Find where the given text appears and provide that cell's center as (X, Y) coordinate. 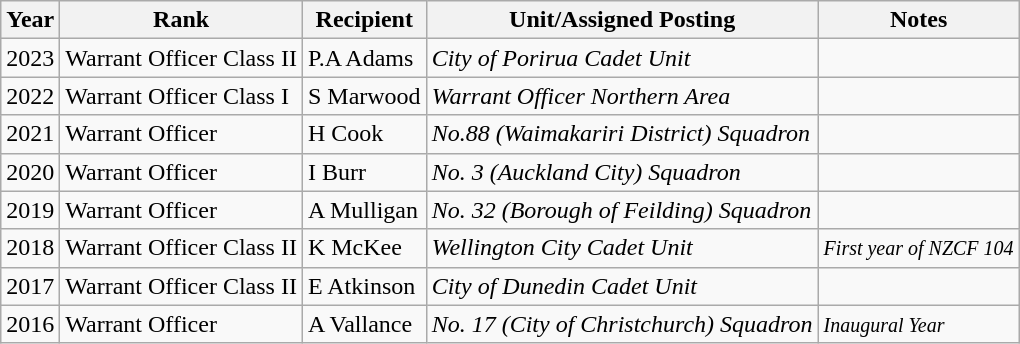
Rank (182, 20)
Recipient (364, 20)
2018 (30, 248)
2021 (30, 134)
Year (30, 20)
E Atkinson (364, 286)
No.88 (Waimakariri District) Squadron (622, 134)
A Mulligan (364, 210)
2020 (30, 172)
Unit/Assigned Posting (622, 20)
No. 32 (Borough of Feilding) Squadron (622, 210)
S Marwood (364, 96)
City of Dunedin Cadet Unit (622, 286)
First year of NZCF 104 (918, 248)
P.A Adams (364, 58)
Notes (918, 20)
H Cook (364, 134)
Inaugural Year (918, 324)
Warrant Officer Class I (182, 96)
2022 (30, 96)
2023 (30, 58)
I Burr (364, 172)
City of Porirua Cadet Unit (622, 58)
No. 17 (City of Christchurch) Squadron (622, 324)
No. 3 (Auckland City) Squadron (622, 172)
Warrant Officer Northern Area (622, 96)
2017 (30, 286)
A Vallance (364, 324)
2019 (30, 210)
K McKee (364, 248)
Wellington City Cadet Unit (622, 248)
2016 (30, 324)
